Capture the cell that displays the provided text and extract its (x, y) central coordinate. 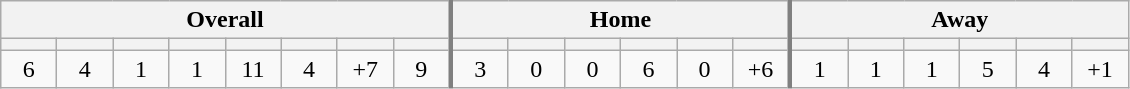
Home (620, 20)
+6 (762, 69)
+7 (365, 69)
+1 (1100, 69)
Away (959, 20)
11 (253, 69)
9 (422, 69)
3 (480, 69)
Overall (226, 20)
5 (988, 69)
